Capture the cell that displays the provided text and extract its (x, y) central coordinate. 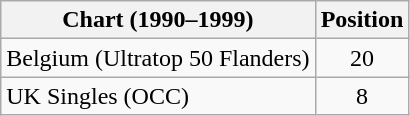
Position (362, 20)
Chart (1990–1999) (158, 20)
20 (362, 58)
8 (362, 96)
Belgium (Ultratop 50 Flanders) (158, 58)
UK Singles (OCC) (158, 96)
